Capture the cell that displays the provided text and extract its (X, Y) central coordinate. 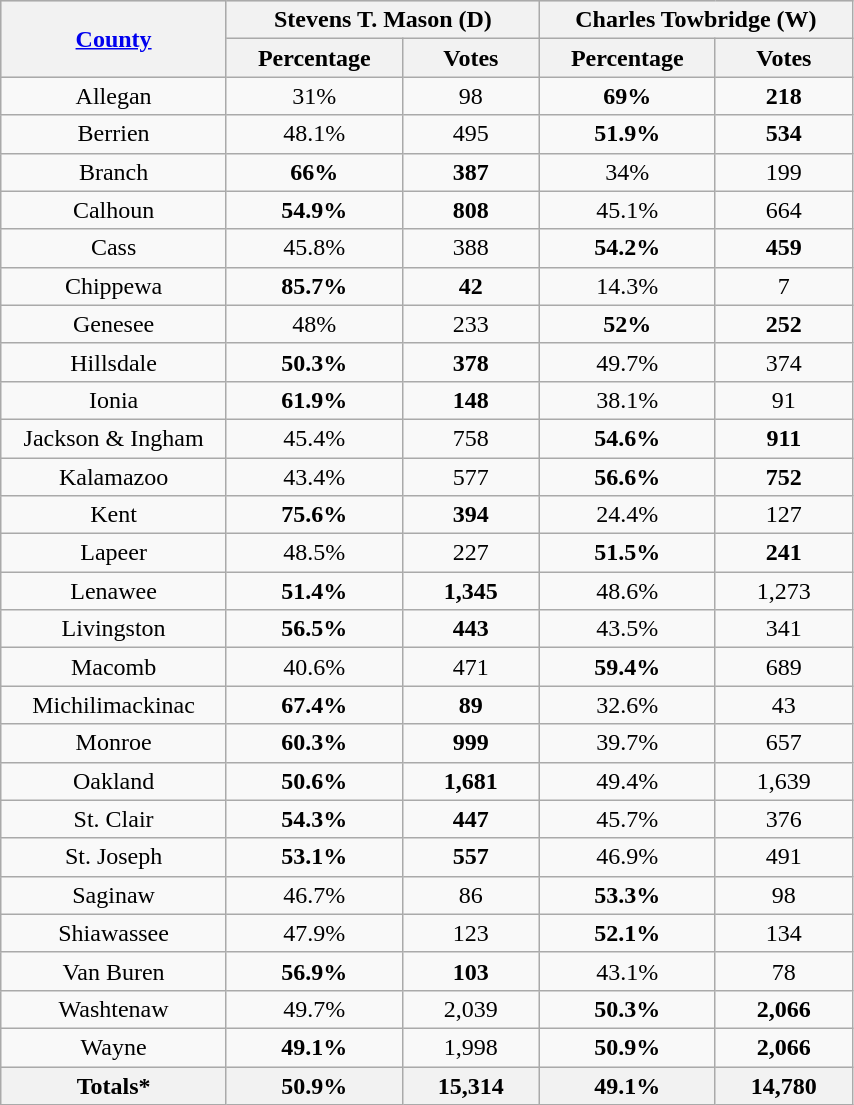
53.1% (314, 857)
43.5% (627, 629)
Macomb (114, 667)
Lenawee (114, 591)
374 (784, 362)
447 (470, 819)
85.7% (314, 286)
Kalamazoo (114, 477)
48.1% (314, 134)
341 (784, 629)
534 (784, 134)
52% (627, 324)
Totals* (114, 1085)
495 (470, 134)
227 (470, 553)
32.6% (627, 705)
69% (627, 96)
51.9% (627, 134)
86 (470, 895)
Branch (114, 172)
59.4% (627, 667)
Calhoun (114, 210)
45.4% (314, 438)
689 (784, 667)
56.5% (314, 629)
49.4% (627, 781)
664 (784, 210)
Jackson & Ingham (114, 438)
Genesee (114, 324)
Charles Towbridge (W) (696, 20)
43.1% (627, 971)
443 (470, 629)
Berrien (114, 134)
St. Clair (114, 819)
Oakland (114, 781)
Saginaw (114, 895)
808 (470, 210)
45.1% (627, 210)
56.6% (627, 477)
40.6% (314, 667)
148 (470, 400)
127 (784, 515)
67.4% (314, 705)
54.2% (627, 248)
43.4% (314, 477)
31% (314, 96)
1,998 (470, 1047)
Wayne (114, 1047)
Kent (114, 515)
45.8% (314, 248)
657 (784, 743)
Ionia (114, 400)
7 (784, 286)
471 (470, 667)
53.3% (627, 895)
557 (470, 857)
911 (784, 438)
54.3% (314, 819)
Chippewa (114, 286)
48.6% (627, 591)
491 (784, 857)
46.9% (627, 857)
14.3% (627, 286)
78 (784, 971)
34% (627, 172)
Michilimackinac (114, 705)
50.6% (314, 781)
48.5% (314, 553)
459 (784, 248)
61.9% (314, 400)
38.1% (627, 400)
387 (470, 172)
2,039 (470, 1009)
56.9% (314, 971)
51.5% (627, 553)
Livingston (114, 629)
388 (470, 248)
1,273 (784, 591)
752 (784, 477)
46.7% (314, 895)
15,314 (470, 1085)
54.6% (627, 438)
75.6% (314, 515)
89 (470, 705)
42 (470, 286)
Hillsdale (114, 362)
47.9% (314, 933)
999 (470, 743)
Monroe (114, 743)
66% (314, 172)
Washtenaw (114, 1009)
Cass (114, 248)
48% (314, 324)
60.3% (314, 743)
1,639 (784, 781)
Shiawassee (114, 933)
St. Joseph (114, 857)
51.4% (314, 591)
Stevens T. Mason (D) (382, 20)
52.1% (627, 933)
134 (784, 933)
199 (784, 172)
1,345 (470, 591)
Allegan (114, 96)
39.7% (627, 743)
Van Buren (114, 971)
758 (470, 438)
378 (470, 362)
Lapeer (114, 553)
241 (784, 553)
218 (784, 96)
91 (784, 400)
54.9% (314, 210)
103 (470, 971)
252 (784, 324)
14,780 (784, 1085)
County (114, 39)
43 (784, 705)
376 (784, 819)
45.7% (627, 819)
24.4% (627, 515)
394 (470, 515)
123 (470, 933)
577 (470, 477)
1,681 (470, 781)
233 (470, 324)
